Output the (x, y) coordinate of the center of the cell containing the given text.  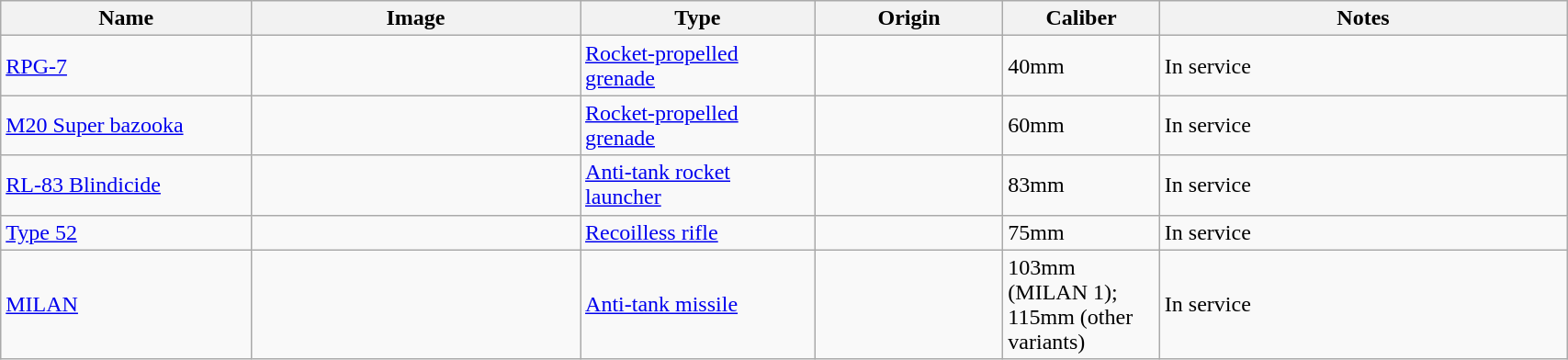
Type (698, 18)
Anti-tank rocket launcher (698, 186)
75mm (1081, 232)
Origin (909, 18)
RPG-7 (127, 66)
Image (416, 18)
Recoilless rifle (698, 232)
40mm (1081, 66)
Notes (1363, 18)
60mm (1081, 125)
Name (127, 18)
103mm (MILAN 1); 115mm (other variants) (1081, 305)
Anti-tank missile (698, 305)
MILAN (127, 305)
M20 Super bazooka (127, 125)
83mm (1081, 186)
RL-83 Blindicide (127, 186)
Caliber (1081, 18)
Type 52 (127, 232)
